Find where the given text appears and provide that cell's center as (X, Y) coordinate. 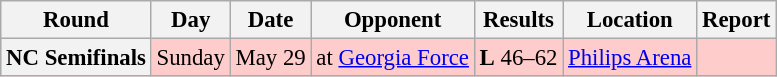
Report (736, 20)
NC Semifinals (76, 58)
Day (190, 20)
Opponent (392, 20)
Sunday (190, 58)
Round (76, 20)
Philips Arena (630, 58)
at Georgia Force (392, 58)
Results (518, 20)
Date (270, 20)
May 29 (270, 58)
L 46–62 (518, 58)
Location (630, 20)
